Output the [X, Y] coordinate of the center of the cell containing the given text.  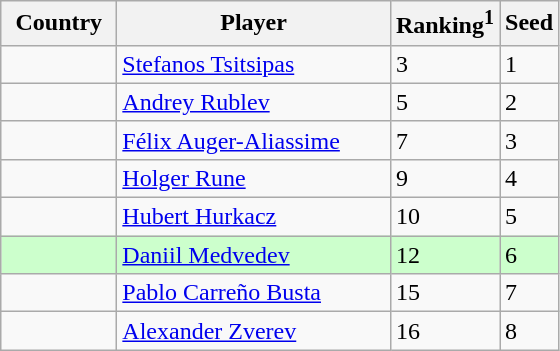
Country [59, 24]
2 [530, 102]
Holger Rune [254, 178]
Alexander Zverev [254, 331]
16 [444, 331]
Player [254, 24]
10 [444, 217]
Ranking1 [444, 24]
Pablo Carreño Busta [254, 293]
Hubert Hurkacz [254, 217]
6 [530, 255]
Félix Auger-Aliassime [254, 140]
Seed [530, 24]
15 [444, 293]
Stefanos Tsitsipas [254, 64]
4 [530, 178]
9 [444, 178]
8 [530, 331]
Andrey Rublev [254, 102]
1 [530, 64]
12 [444, 255]
Daniil Medvedev [254, 255]
